For the text-containing cell, return its midpoint in (x, y) coordinate format. 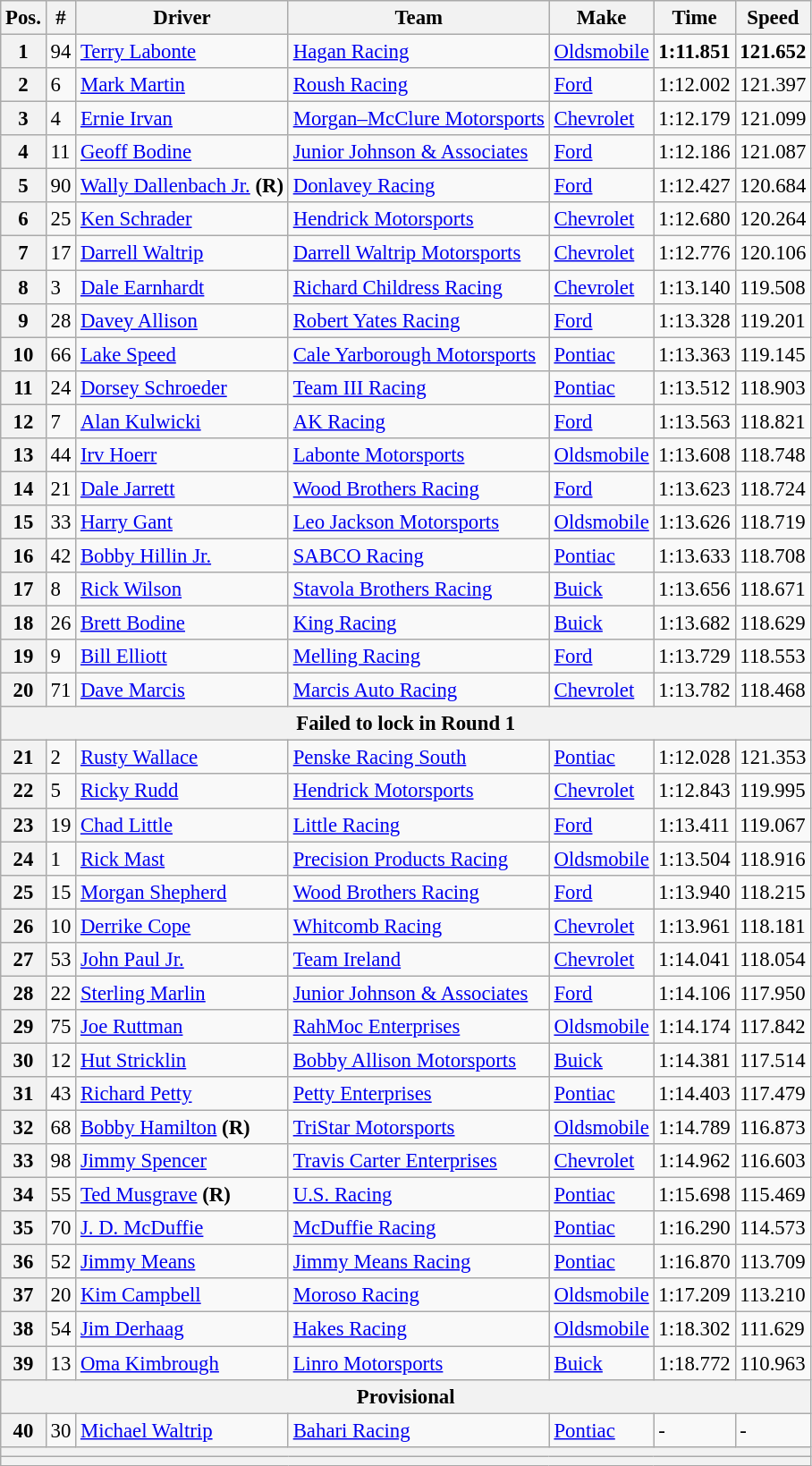
Darrell Waltrip (182, 253)
Hakes Racing (419, 1329)
118.215 (773, 892)
118.821 (773, 421)
1:13.682 (694, 623)
119.995 (773, 792)
94 (61, 52)
119.145 (773, 354)
Mark Martin (182, 85)
1:12.186 (694, 152)
37 (23, 1296)
Stavola Brothers Racing (419, 589)
RahMoc Enterprises (419, 1027)
121.397 (773, 85)
34 (23, 1195)
1:12.028 (694, 758)
1:13.623 (694, 488)
Whitcomb Racing (419, 926)
1:12.002 (694, 85)
118.719 (773, 522)
Brett Bodine (182, 623)
Morgan–McClure Motorsports (419, 119)
1:13.512 (694, 387)
118.903 (773, 387)
118.468 (773, 691)
Bahari Racing (419, 1430)
118.748 (773, 455)
116.873 (773, 1128)
U.S. Racing (419, 1195)
John Paul Jr. (182, 960)
75 (61, 1027)
Sterling Marlin (182, 993)
Jimmy Spencer (182, 1161)
1:17.209 (694, 1296)
40 (23, 1430)
Davey Allison (182, 320)
54 (61, 1329)
113.709 (773, 1262)
32 (23, 1128)
39 (23, 1363)
Donlavey Racing (419, 186)
1:14.106 (694, 993)
44 (61, 455)
118.181 (773, 926)
1:16.290 (694, 1228)
Little Racing (419, 825)
Darrell Waltrip Motorsports (419, 253)
Ted Musgrave (R) (182, 1195)
52 (61, 1262)
Jim Derhaag (182, 1329)
14 (23, 488)
Geoff Bodine (182, 152)
115.469 (773, 1195)
1:14.962 (694, 1161)
Bill Elliott (182, 657)
Leo Jackson Motorsports (419, 522)
King Racing (419, 623)
Rick Wilson (182, 589)
116.603 (773, 1161)
Irv Hoerr (182, 455)
119.508 (773, 287)
Speed (773, 18)
Petty Enterprises (419, 1094)
Chad Little (182, 825)
Dorsey Schroeder (182, 387)
1:18.302 (694, 1329)
Richard Childress Racing (419, 287)
1:14.789 (694, 1128)
1:13.656 (694, 589)
121.353 (773, 758)
1:13.626 (694, 522)
Melling Racing (419, 657)
118.708 (773, 555)
Dale Jarrett (182, 488)
Terry Labonte (182, 52)
1:14.403 (694, 1094)
1:12.179 (694, 119)
118.671 (773, 589)
Cale Yarborough Motorsports (419, 354)
1:14.041 (694, 960)
71 (61, 691)
Team (419, 18)
1:13.563 (694, 421)
Rusty Wallace (182, 758)
1:13.940 (694, 892)
Time (694, 18)
98 (61, 1161)
1:13.608 (694, 455)
SABCO Racing (419, 555)
18 (23, 623)
27 (23, 960)
119.201 (773, 320)
Jimmy Means (182, 1262)
118.553 (773, 657)
70 (61, 1228)
53 (61, 960)
Bobby Allison Motorsports (419, 1060)
121.087 (773, 152)
Richard Petty (182, 1094)
118.629 (773, 623)
1:13.328 (694, 320)
# (61, 18)
Lake Speed (182, 354)
Rick Mast (182, 859)
1:12.427 (694, 186)
118.054 (773, 960)
121.652 (773, 52)
AK Racing (419, 421)
Morgan Shepherd (182, 892)
117.514 (773, 1060)
Roush Racing (419, 85)
Penske Racing South (419, 758)
113.210 (773, 1296)
Pos. (23, 18)
114.573 (773, 1228)
1:12.776 (694, 253)
McDuffie Racing (419, 1228)
1:16.870 (694, 1262)
117.479 (773, 1094)
1:13.140 (694, 287)
Dave Marcis (182, 691)
Driver (182, 18)
1:11.851 (694, 52)
35 (23, 1228)
117.842 (773, 1027)
68 (61, 1128)
42 (61, 555)
43 (61, 1094)
Oma Kimbrough (182, 1363)
Bobby Hillin Jr. (182, 555)
1:14.381 (694, 1060)
1:13.363 (694, 354)
Alan Kulwicki (182, 421)
Wally Dallenbach Jr. (R) (182, 186)
Joe Ruttman (182, 1027)
110.963 (773, 1363)
1:18.772 (694, 1363)
1:13.961 (694, 926)
1:15.698 (694, 1195)
Ernie Irvan (182, 119)
Kim Campbell (182, 1296)
TriStar Motorsports (419, 1128)
120.106 (773, 253)
66 (61, 354)
120.264 (773, 219)
16 (23, 555)
29 (23, 1027)
118.916 (773, 859)
Bobby Hamilton (R) (182, 1128)
23 (23, 825)
Ricky Rudd (182, 792)
1:13.729 (694, 657)
Derrike Cope (182, 926)
Hagan Racing (419, 52)
Robert Yates Racing (419, 320)
1:12.680 (694, 219)
38 (23, 1329)
111.629 (773, 1329)
119.067 (773, 825)
Linro Motorsports (419, 1363)
1:13.782 (694, 691)
Labonte Motorsports (419, 455)
Team III Racing (419, 387)
Marcis Auto Racing (419, 691)
Jimmy Means Racing (419, 1262)
Ken Schrader (182, 219)
Failed to lock in Round 1 (406, 724)
117.950 (773, 993)
90 (61, 186)
Precision Products Racing (419, 859)
J. D. McDuffie (182, 1228)
Travis Carter Enterprises (419, 1161)
Team Ireland (419, 960)
55 (61, 1195)
1:13.411 (694, 825)
1:13.633 (694, 555)
31 (23, 1094)
1:12.843 (694, 792)
1:14.174 (694, 1027)
Harry Gant (182, 522)
Dale Earnhardt (182, 287)
120.684 (773, 186)
Hut Stricklin (182, 1060)
Make (601, 18)
121.099 (773, 119)
1:13.504 (694, 859)
Moroso Racing (419, 1296)
36 (23, 1262)
118.724 (773, 488)
Provisional (406, 1396)
Michael Waltrip (182, 1430)
